Capture the cell that displays the provided text and extract its (X, Y) central coordinate. 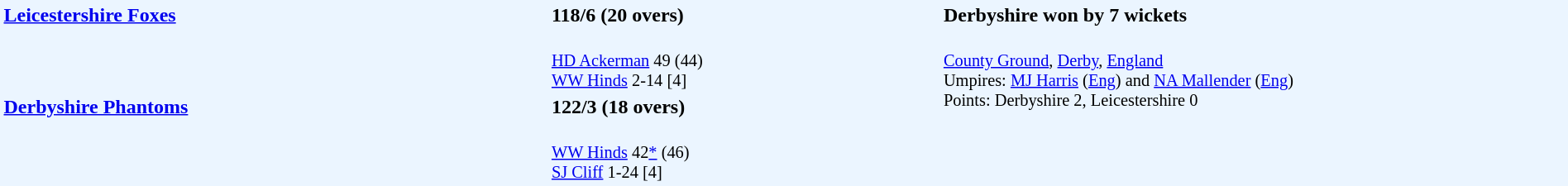
HD Ackerman 49 (44) WW Hinds 2-14 [4] (744, 61)
WW Hinds 42* (46) SJ Cliff 1-24 [4] (744, 152)
County Ground, Derby, England Umpires: MJ Harris (Eng) and NA Mallender (Eng) Points: Derbyshire 2, Leicestershire 0 (1254, 107)
Derbyshire Phantoms (275, 139)
118/6 (20 overs) (744, 15)
Leicestershire Foxes (275, 47)
122/3 (18 overs) (744, 107)
Derbyshire won by 7 wickets (1254, 15)
